Capture the cell that displays the provided text and extract its [x, y] central coordinate. 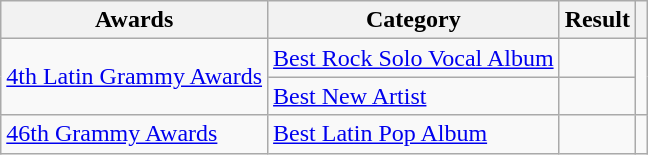
46th Grammy Awards [134, 134]
Result [597, 20]
Best Rock Solo Vocal Album [414, 58]
Best New Artist [414, 96]
Best Latin Pop Album [414, 134]
Category [414, 20]
4th Latin Grammy Awards [134, 77]
Awards [134, 20]
